Find where the given text appears and provide that cell's center as [x, y] coordinate. 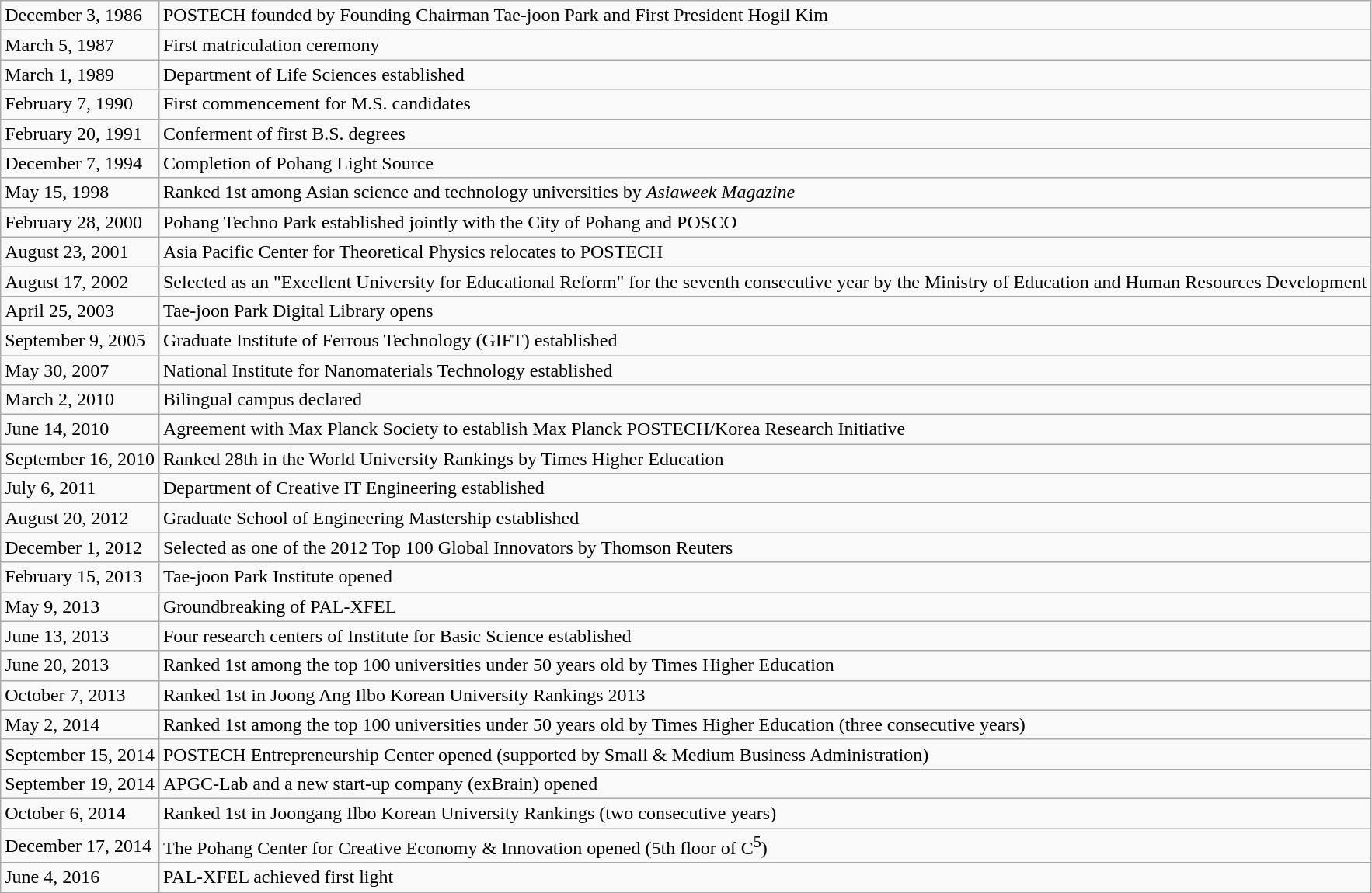
Agreement with Max Planck Society to establish Max Planck POSTECH/Korea Research Initiative [764, 429]
Graduate School of Engineering Mastership established [764, 518]
Graduate Institute of Ferrous Technology (GIFT) established [764, 340]
Tae-joon Park Institute opened [764, 577]
National Institute for Nanomaterials Technology established [764, 370]
First matriculation ceremony [764, 45]
June 13, 2013 [80, 636]
June 4, 2016 [80, 877]
APGC-Lab and a new start-up company (exBrain) opened [764, 784]
May 2, 2014 [80, 724]
March 5, 1987 [80, 45]
Conferment of first B.S. degrees [764, 134]
Four research centers of Institute for Basic Science established [764, 636]
September 9, 2005 [80, 340]
May 15, 1998 [80, 193]
October 7, 2013 [80, 695]
July 6, 2011 [80, 488]
February 28, 2000 [80, 222]
Department of Life Sciences established [764, 75]
February 15, 2013 [80, 577]
September 19, 2014 [80, 784]
December 1, 2012 [80, 547]
December 17, 2014 [80, 845]
Completion of Pohang Light Source [764, 163]
December 7, 1994 [80, 163]
Bilingual campus declared [764, 400]
August 17, 2002 [80, 281]
March 2, 2010 [80, 400]
Ranked 28th in the World University Rankings by Times Higher Education [764, 459]
June 14, 2010 [80, 429]
May 9, 2013 [80, 606]
August 23, 2001 [80, 252]
December 3, 1986 [80, 16]
Pohang Techno Park established jointly with the City of Pohang and POSCO [764, 222]
Ranked 1st among Asian science and technology universities by Asiaweek Magazine [764, 193]
Groundbreaking of PAL-XFEL [764, 606]
Tae-joon Park Digital Library opens [764, 311]
POSTECH Entrepreneurship Center opened (supported by Small & Medium Business Administration) [764, 754]
April 25, 2003 [80, 311]
Ranked 1st in Joongang Ilbo Korean University Rankings (two consecutive years) [764, 813]
Selected as one of the 2012 Top 100 Global Innovators by Thomson Reuters [764, 547]
Asia Pacific Center for Theoretical Physics relocates to POSTECH [764, 252]
First commencement for M.S. candidates [764, 104]
February 20, 1991 [80, 134]
Ranked 1st among the top 100 universities under 50 years old by Times Higher Education [764, 665]
The Pohang Center for Creative Economy & Innovation opened (5th floor of C5) [764, 845]
Ranked 1st in Joong Ang Ilbo Korean University Rankings 2013 [764, 695]
Ranked 1st among the top 100 universities under 50 years old by Times Higher Education (three consecutive years) [764, 724]
March 1, 1989 [80, 75]
PAL-XFEL achieved first light [764, 877]
June 20, 2013 [80, 665]
February 7, 1990 [80, 104]
Department of Creative IT Engineering established [764, 488]
September 15, 2014 [80, 754]
October 6, 2014 [80, 813]
POSTECH founded by Founding Chairman Tae-joon Park and First President Hogil Kim [764, 16]
May 30, 2007 [80, 370]
August 20, 2012 [80, 518]
September 16, 2010 [80, 459]
